Output the [X, Y] coordinate of the center of the cell containing the given text.  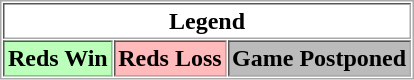
Reds Loss [170, 58]
Legend [206, 21]
Reds Win [58, 58]
Game Postponed [320, 58]
